Extract the [x, y] coordinate from the center of the cell holding the provided text.  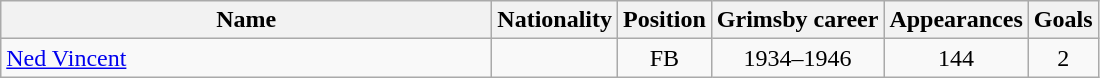
Name [246, 20]
Nationality [555, 20]
2 [1063, 58]
Appearances [956, 20]
144 [956, 58]
Goals [1063, 20]
Position [665, 20]
1934–1946 [798, 58]
FB [665, 58]
Ned Vincent [246, 58]
Grimsby career [798, 20]
